Provide the [X, Y] coordinate of the cell's center where the given text is located.  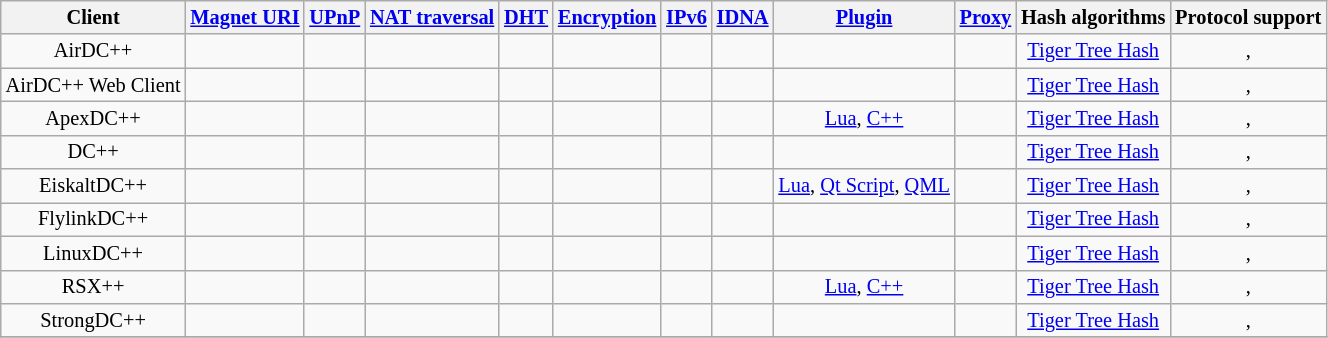
Hash algorithms [1093, 17]
LinuxDC++ [94, 253]
Encryption [607, 17]
Magnet URI [244, 17]
Protocol support [1248, 17]
AirDC++ [94, 51]
AirDC++ Web Client [94, 85]
ApexDC++ [94, 118]
NAT traversal [432, 17]
IPv6 [686, 17]
EiskaltDC++ [94, 186]
Plugin [864, 17]
DHT [526, 17]
RSX++ [94, 287]
IDNA [743, 17]
StrongDC++ [94, 320]
Lua, Qt Script, QML [864, 186]
DC++ [94, 152]
UPnP [334, 17]
Client [94, 17]
FlylinkDC++ [94, 219]
Proxy [986, 17]
